Identify which cell holds the provided text, then report its (X, Y) central coordinate. 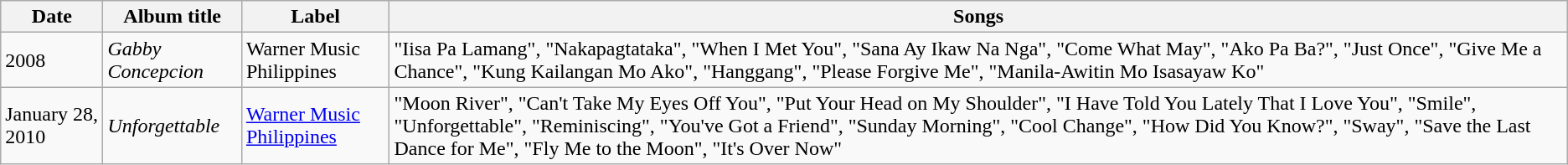
Date (52, 17)
Album title (173, 17)
January 28, 2010 (52, 126)
Label (315, 17)
Unforgettable (173, 126)
Gabby Concepcion (173, 60)
Songs (978, 17)
2008 (52, 60)
